Locate the cell with the specified text and output its [x, y] center coordinate. 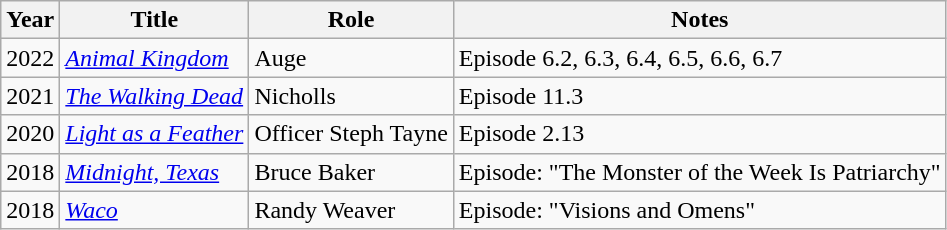
Animal Kingdom [154, 58]
Notes [700, 20]
Role [351, 20]
Randy Weaver [351, 210]
2020 [30, 134]
Title [154, 20]
Waco [154, 210]
Auge [351, 58]
2021 [30, 96]
Episode 11.3 [700, 96]
Episode: "Visions and Omens" [700, 210]
Year [30, 20]
2022 [30, 58]
Episode 6.2, 6.3, 6.4, 6.5, 6.6, 6.7 [700, 58]
Officer Steph Tayne [351, 134]
Episode 2.13 [700, 134]
The Walking Dead [154, 96]
Midnight, Texas [154, 172]
Light as a Feather [154, 134]
Nicholls [351, 96]
Episode: "The Monster of the Week Is Patriarchy" [700, 172]
Bruce Baker [351, 172]
